Detect which cell encompasses the target text, then output its (x, y) center coordinate. 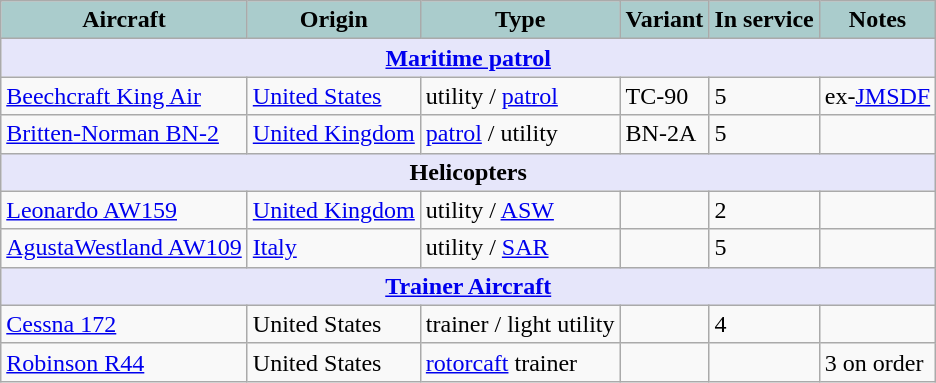
Aircraft (124, 20)
patrol / utility (520, 134)
Maritime patrol (468, 58)
Type (520, 20)
AgustaWestland AW109 (124, 248)
3 on order (877, 362)
rotorcaft trainer (520, 362)
4 (764, 324)
Origin (334, 20)
ex-JMSDF (877, 96)
TC-90 (664, 96)
Italy (334, 248)
utility / SAR (520, 248)
Beechcraft King Air (124, 96)
Robinson R44 (124, 362)
utility / patrol (520, 96)
Cessna 172 (124, 324)
BN-2A (664, 134)
Helicopters (468, 172)
Britten-Norman BN-2 (124, 134)
trainer / light utility (520, 324)
Trainer Aircraft (468, 286)
Variant (664, 20)
utility / ASW (520, 210)
2 (764, 210)
Leonardo AW159 (124, 210)
Notes (877, 20)
In service (764, 20)
